Return (x, y) of the center of cell containing provided text 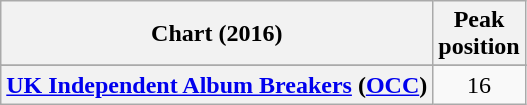
UK Independent Album Breakers (OCC) (217, 85)
16 (479, 85)
Chart (2016) (217, 34)
Peakposition (479, 34)
